Scan for the cell matching the given text and deliver its (X, Y) coordinate at center. 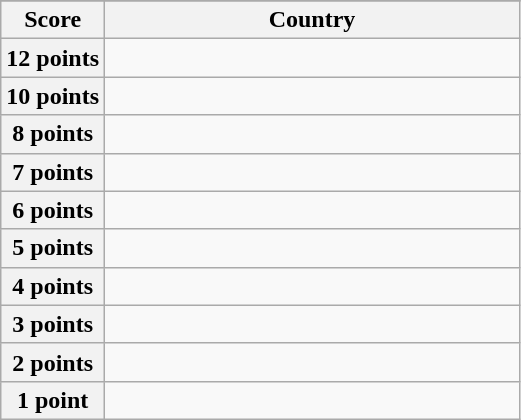
Score (53, 20)
12 points (53, 58)
10 points (53, 96)
1 point (53, 400)
4 points (53, 286)
8 points (53, 134)
3 points (53, 324)
7 points (53, 172)
Country (312, 20)
2 points (53, 362)
5 points (53, 248)
6 points (53, 210)
